Scan for the cell matching the given text and deliver its [X, Y] coordinate at center. 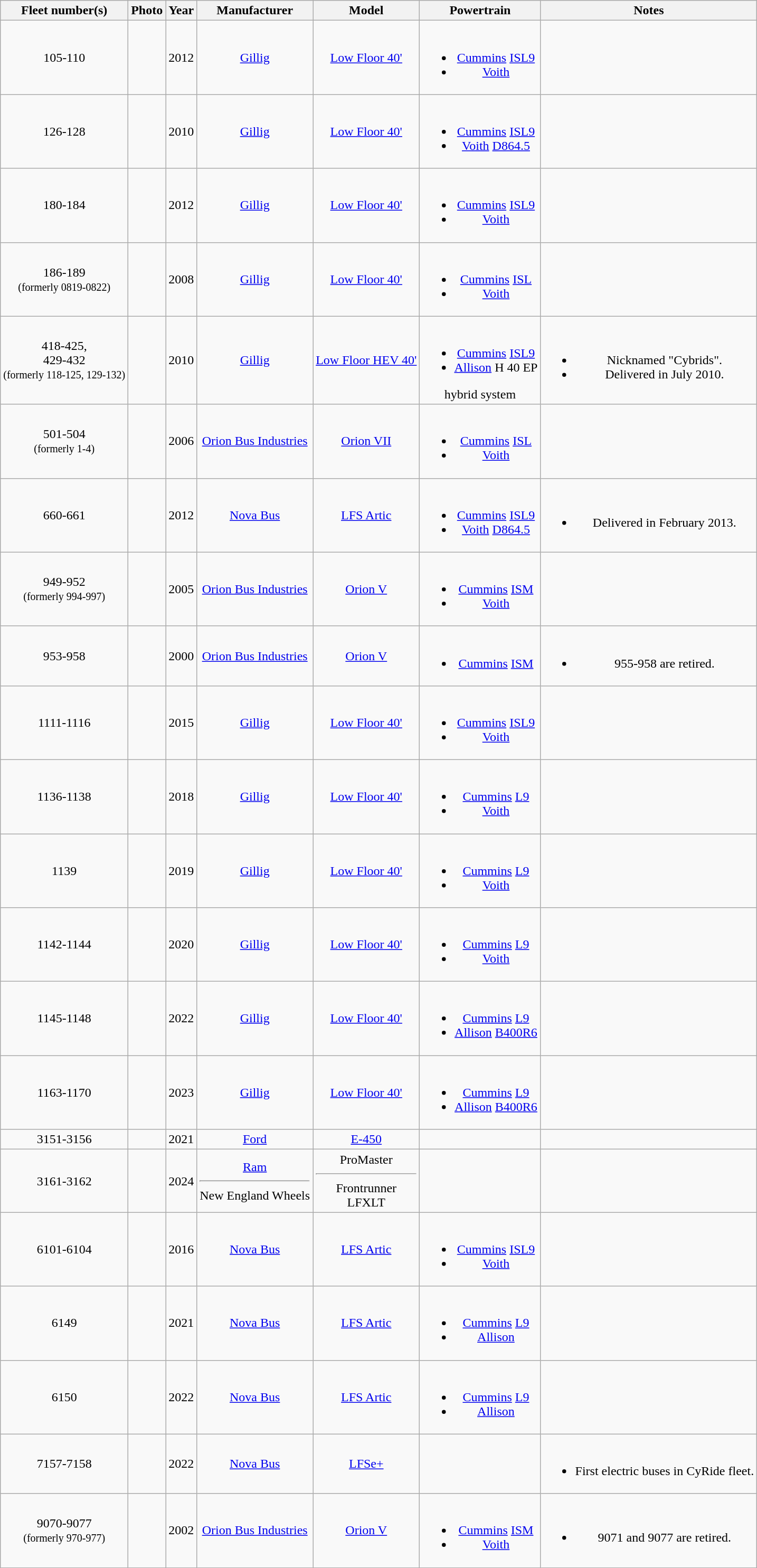
1145-1148 [64, 1019]
Cummins ISL9Allison H 40 EPhybrid system [480, 360]
1111-1116 [64, 723]
Fleet number(s) [64, 11]
2024 [182, 1181]
Notes [649, 11]
Delivered in February 2013. [649, 515]
9071 and 9077 are retired. [649, 1531]
1163-1170 [64, 1092]
2020 [182, 945]
1136-1138 [64, 796]
6101-6104 [64, 1249]
7157-7158 [64, 1464]
Ford [255, 1139]
418-425,429-432(formerly 118-125, 129-132) [64, 360]
3151-3156 [64, 1139]
ProMasterFrontrunnerLFXLT [366, 1181]
501-504(formerly 1-4) [64, 441]
955-958 are retired. [649, 655]
Low Floor HEV 40' [366, 360]
1139 [64, 871]
180-184 [64, 205]
953-958 [64, 655]
2002 [182, 1531]
Powertrain [480, 11]
660-661 [64, 515]
6150 [64, 1397]
186-189(formerly 0819-0822) [64, 279]
Nicknamed "Cybrids".Delivered in July 2010. [649, 360]
2019 [182, 871]
Year [182, 11]
Orion VII [366, 441]
2005 [182, 589]
1142-1144 [64, 945]
2018 [182, 796]
2006 [182, 441]
105-110 [64, 58]
126-128 [64, 131]
2000 [182, 655]
2016 [182, 1249]
9070-9077(formerly 970-977) [64, 1531]
3161-3162 [64, 1181]
6149 [64, 1323]
First electric buses in CyRide fleet. [649, 1464]
949-952(formerly 994-997) [64, 589]
Cummins ISM [480, 655]
2008 [182, 279]
Model [366, 11]
E-450 [366, 1139]
Photo [147, 11]
Manufacturer [255, 11]
2015 [182, 723]
LFSe+ [366, 1464]
2023 [182, 1092]
RamNew England Wheels [255, 1181]
